Pinpoint the cell where the given text exists, returning its [X, Y] midpoint coordinate. 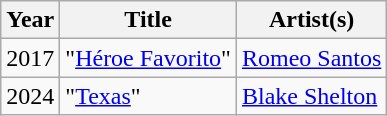
Artist(s) [311, 20]
Romeo Santos [311, 58]
Title [148, 20]
Blake Shelton [311, 96]
2017 [30, 58]
"Héroe Favorito" [148, 58]
2024 [30, 96]
Year [30, 20]
"Texas" [148, 96]
